From the cell containing the given text, extract its center point as [X, Y] coordinate. 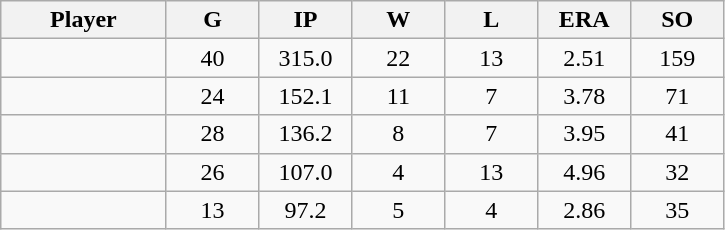
41 [678, 134]
315.0 [306, 58]
5 [398, 210]
IP [306, 20]
97.2 [306, 210]
4.96 [584, 172]
ERA [584, 20]
24 [212, 96]
136.2 [306, 134]
3.95 [584, 134]
SO [678, 20]
40 [212, 58]
22 [398, 58]
11 [398, 96]
28 [212, 134]
159 [678, 58]
8 [398, 134]
L [492, 20]
2.51 [584, 58]
2.86 [584, 210]
35 [678, 210]
107.0 [306, 172]
71 [678, 96]
3.78 [584, 96]
26 [212, 172]
W [398, 20]
Player [84, 20]
152.1 [306, 96]
32 [678, 172]
G [212, 20]
